Detect which cell encompasses the target text, then output its (X, Y) center coordinate. 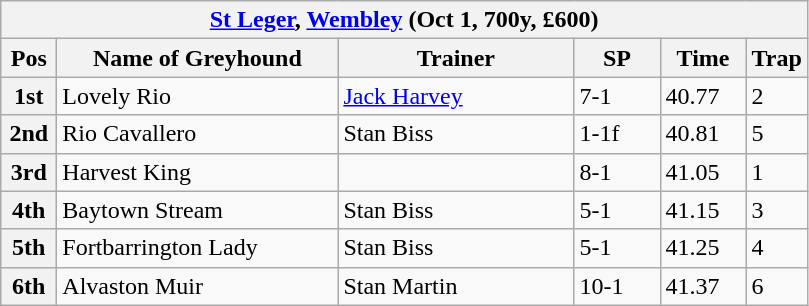
1 (776, 172)
5 (776, 134)
40.81 (703, 134)
Name of Greyhound (198, 58)
41.05 (703, 172)
Trap (776, 58)
Rio Cavallero (198, 134)
Baytown Stream (198, 210)
40.77 (703, 96)
Time (703, 58)
3rd (29, 172)
1-1f (617, 134)
1st (29, 96)
2 (776, 96)
41.37 (703, 286)
Jack Harvey (456, 96)
7-1 (617, 96)
Lovely Rio (198, 96)
5th (29, 248)
Stan Martin (456, 286)
4 (776, 248)
SP (617, 58)
6 (776, 286)
Pos (29, 58)
Fortbarrington Lady (198, 248)
St Leger, Wembley (Oct 1, 700y, £600) (404, 20)
2nd (29, 134)
10-1 (617, 286)
Trainer (456, 58)
Harvest King (198, 172)
41.25 (703, 248)
8-1 (617, 172)
6th (29, 286)
3 (776, 210)
41.15 (703, 210)
Alvaston Muir (198, 286)
4th (29, 210)
